Detect which cell encompasses the target text, then output its (x, y) center coordinate. 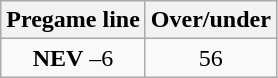
Pregame line (74, 20)
56 (210, 58)
Over/under (210, 20)
NEV –6 (74, 58)
